For the text-containing cell, return its midpoint in [X, Y] coordinate format. 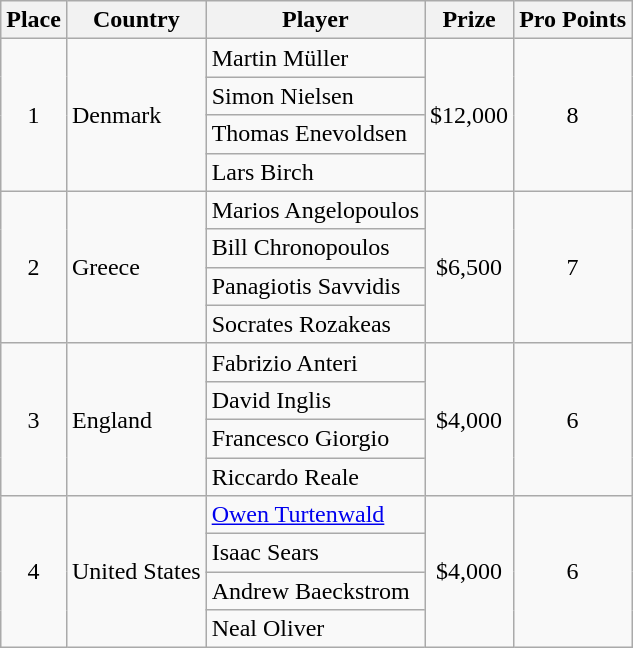
Player [315, 20]
7 [573, 267]
Bill Chronopoulos [315, 248]
Isaac Sears [315, 553]
Panagiotis Savvidis [315, 286]
England [136, 419]
Neal Oliver [315, 629]
Riccardo Reale [315, 477]
Greece [136, 267]
Place [34, 20]
1 [34, 115]
Socrates Rozakeas [315, 324]
Denmark [136, 115]
2 [34, 267]
Lars Birch [315, 172]
$12,000 [470, 115]
Francesco Giorgio [315, 438]
United States [136, 572]
8 [573, 115]
Marios Angelopoulos [315, 210]
Simon Nielsen [315, 96]
3 [34, 419]
4 [34, 572]
Thomas Enevoldsen [315, 134]
Pro Points [573, 20]
Prize [470, 20]
Martin Müller [315, 58]
Andrew Baeckstrom [315, 591]
$6,500 [470, 267]
Owen Turtenwald [315, 515]
Fabrizio Anteri [315, 362]
David Inglis [315, 400]
Country [136, 20]
